Determine the [X, Y] coordinate at the center of the cell enclosing the given text.  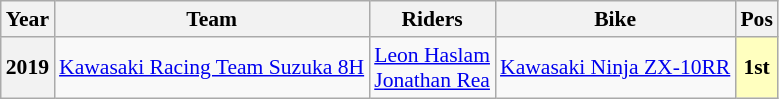
2019 [28, 68]
Kawasaki Racing Team Suzuka 8H [212, 68]
Leon Haslam Jonathan Rea [432, 68]
Kawasaki Ninja ZX-10RR [615, 68]
Team [212, 19]
Bike [615, 19]
Year [28, 19]
Pos [756, 19]
1st [756, 68]
Riders [432, 19]
